Extract the [X, Y] coordinate from the center of the cell holding the provided text.  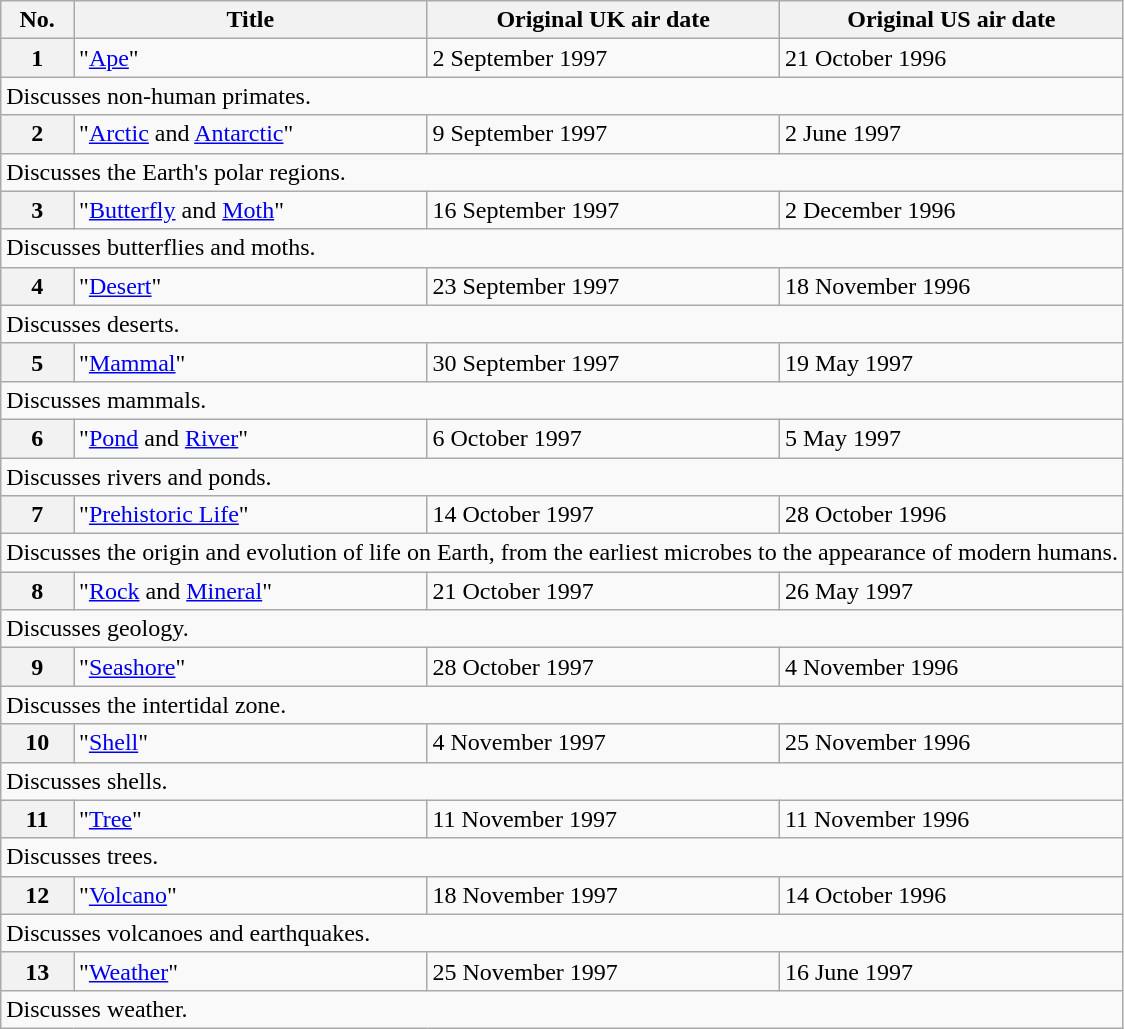
11 November 1997 [603, 819]
5 May 1997 [951, 438]
8 [38, 591]
11 November 1996 [951, 819]
28 October 1997 [603, 667]
2 December 1996 [951, 210]
1 [38, 58]
Discusses butterflies and moths. [562, 248]
Title [250, 20]
Original US air date [951, 20]
Discusses the intertidal zone. [562, 705]
12 [38, 895]
19 May 1997 [951, 362]
Discusses weather. [562, 1009]
16 September 1997 [603, 210]
Original UK air date [603, 20]
25 November 1996 [951, 743]
14 October 1996 [951, 895]
21 October 1996 [951, 58]
4 November 1997 [603, 743]
"Butterfly and Moth" [250, 210]
28 October 1996 [951, 515]
18 November 1996 [951, 286]
9 September 1997 [603, 134]
"Shell" [250, 743]
30 September 1997 [603, 362]
"Prehistoric Life" [250, 515]
4 November 1996 [951, 667]
2 September 1997 [603, 58]
23 September 1997 [603, 286]
2 June 1997 [951, 134]
9 [38, 667]
Discusses non-human primates. [562, 96]
14 October 1997 [603, 515]
Discusses the Earth's polar regions. [562, 172]
11 [38, 819]
5 [38, 362]
"Weather" [250, 971]
"Volcano" [250, 895]
Discusses volcanoes and earthquakes. [562, 933]
25 November 1997 [603, 971]
6 October 1997 [603, 438]
26 May 1997 [951, 591]
6 [38, 438]
"Seashore" [250, 667]
"Desert" [250, 286]
"Tree" [250, 819]
4 [38, 286]
Discusses shells. [562, 781]
3 [38, 210]
Discusses geology. [562, 629]
Discusses the origin and evolution of life on Earth, from the earliest microbes to the appearance of modern humans. [562, 553]
Discusses mammals. [562, 400]
"Arctic and Antarctic" [250, 134]
7 [38, 515]
"Ape" [250, 58]
"Mammal" [250, 362]
18 November 1997 [603, 895]
10 [38, 743]
21 October 1997 [603, 591]
16 June 1997 [951, 971]
"Rock and Mineral" [250, 591]
13 [38, 971]
Discusses deserts. [562, 324]
Discusses trees. [562, 857]
"Pond and River" [250, 438]
2 [38, 134]
Discusses rivers and ponds. [562, 477]
No. [38, 20]
